Capture the cell that displays the provided text and extract its (x, y) central coordinate. 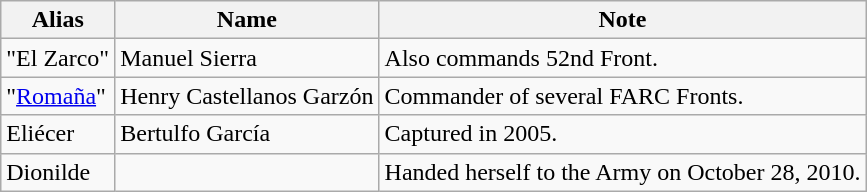
Note (622, 20)
Eliécer (58, 134)
Manuel Sierra (247, 58)
Also commands 52nd Front. (622, 58)
"Romaña" (58, 96)
Alias (58, 20)
Handed herself to the Army on October 28, 2010. (622, 172)
Dionilde (58, 172)
"El Zarco" (58, 58)
Bertulfo García (247, 134)
Henry Castellanos Garzón (247, 96)
Captured in 2005. (622, 134)
Name (247, 20)
Commander of several FARC Fronts. (622, 96)
